Return the [x, y] coordinate for the center point of the cell that contains the specified text.  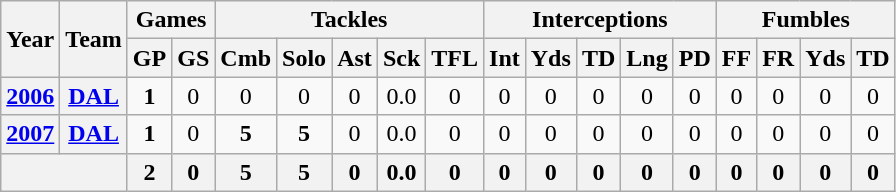
Games [170, 20]
Tackles [350, 20]
Team [94, 39]
Cmb [246, 58]
Fumbles [806, 20]
TFL [455, 58]
PD [694, 58]
FF [736, 58]
2007 [30, 134]
Interceptions [600, 20]
Ast [355, 58]
GP [149, 58]
Year [30, 39]
GS [194, 58]
2006 [30, 96]
2 [149, 172]
Int [505, 58]
FR [778, 58]
Sck [401, 58]
Solo [304, 58]
Lng [647, 58]
